Scan for the cell matching the given text and deliver its [x, y] coordinate at center. 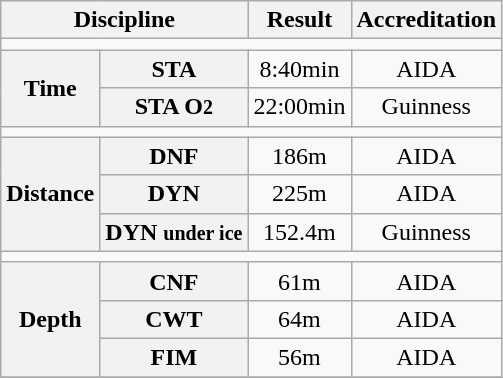
CNF [174, 281]
Time [50, 88]
64m [300, 319]
186m [300, 156]
DNF [174, 156]
61m [300, 281]
22:00min [300, 107]
8:40min [300, 69]
Depth [50, 319]
FIM [174, 357]
Distance [50, 194]
56m [300, 357]
Discipline [124, 20]
CWT [174, 319]
225m [300, 194]
DYN under ice [174, 232]
152.4m [300, 232]
Accreditation [426, 20]
STA [174, 69]
DYN [174, 194]
Result [300, 20]
STA O2 [174, 107]
